From the cell containing the given text, extract its center point as (X, Y) coordinate. 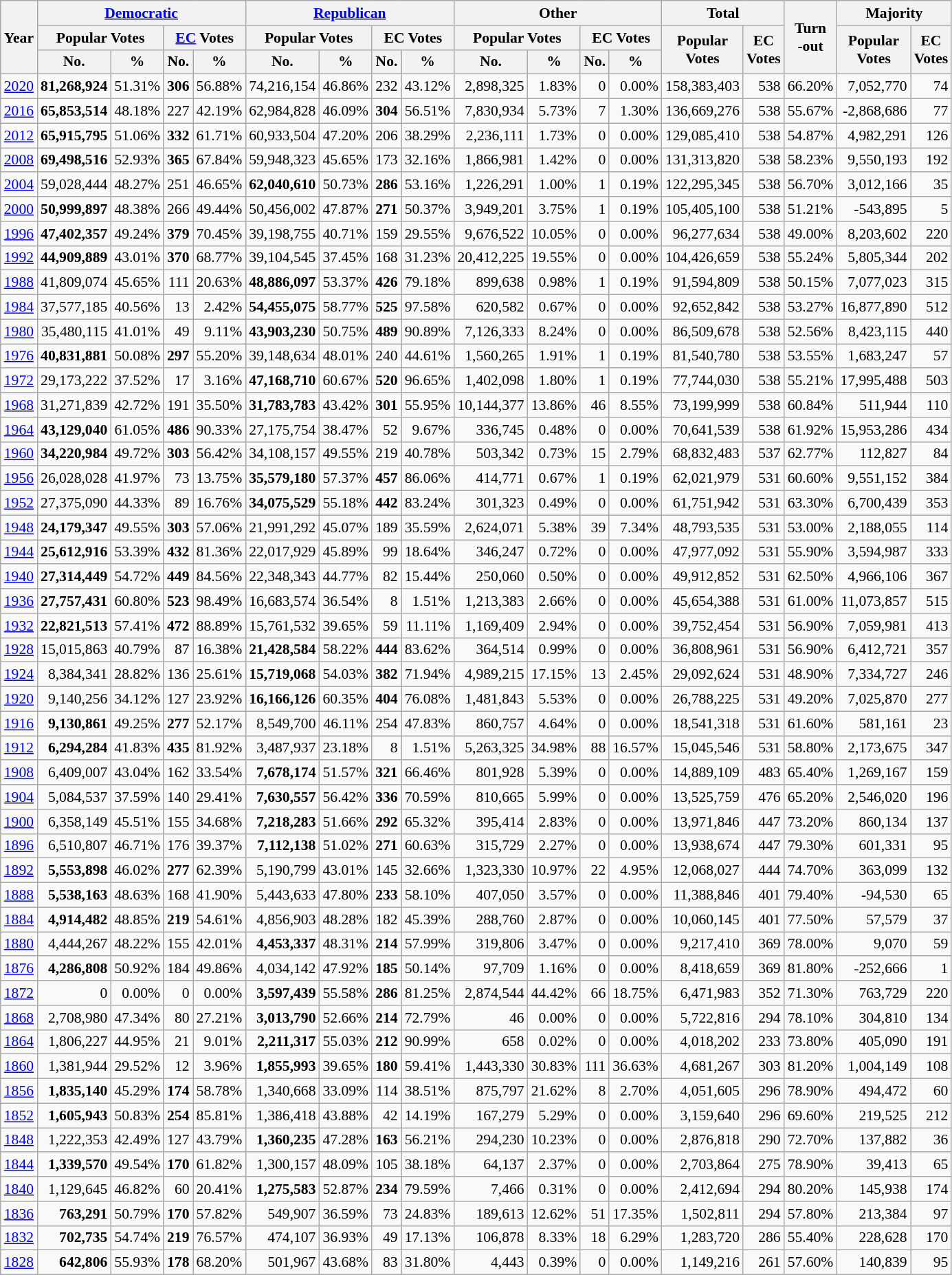
60.35% (345, 699)
520 (386, 381)
581,161 (873, 723)
801,928 (491, 773)
8,549,700 (282, 723)
81.80% (811, 969)
16,683,574 (282, 601)
1920 (19, 699)
0.72% (554, 552)
47,168,710 (282, 381)
39,104,545 (282, 258)
51.57% (345, 773)
1984 (19, 307)
55.40% (811, 1238)
202 (931, 258)
8,418,659 (702, 969)
0.49% (554, 503)
405,090 (873, 1042)
426 (386, 283)
365 (179, 160)
47.87% (345, 209)
70.59% (428, 797)
5.29% (554, 1115)
34.98% (554, 748)
3.75% (554, 209)
4,051,605 (702, 1091)
57,579 (873, 919)
62.77% (811, 454)
29.52% (137, 1067)
1856 (19, 1091)
56.21% (428, 1140)
23.18% (345, 748)
1,443,330 (491, 1067)
27,175,754 (282, 430)
4,989,215 (491, 675)
89 (179, 503)
0.98% (554, 283)
1.80% (554, 381)
1896 (19, 846)
37.59% (137, 797)
1884 (19, 919)
240 (386, 356)
7,218,283 (282, 822)
40.56% (137, 307)
44.77% (345, 577)
16.57% (635, 748)
96,277,634 (702, 234)
53.00% (811, 527)
3,013,790 (282, 1018)
2,874,544 (491, 993)
61.00% (811, 601)
71.94% (428, 675)
31,271,839 (74, 405)
1,560,265 (491, 356)
1916 (19, 723)
297 (179, 356)
1844 (19, 1165)
7,052,770 (873, 87)
0.48% (554, 430)
1.16% (554, 969)
2008 (19, 160)
189,613 (491, 1214)
Other (558, 13)
5,190,799 (282, 871)
6,412,721 (873, 650)
1,605,943 (74, 1115)
52.17% (220, 723)
261 (764, 1263)
10,144,377 (491, 405)
22 (595, 871)
162 (179, 773)
1892 (19, 871)
15.44% (428, 577)
48.18% (137, 111)
36.93% (345, 1238)
1.91% (554, 356)
8.24% (554, 331)
22,017,929 (282, 552)
73.20% (811, 822)
246 (931, 675)
180 (386, 1067)
49.00% (811, 234)
47.92% (345, 969)
17.35% (635, 1214)
2,624,071 (491, 527)
41,809,074 (74, 283)
2.37% (554, 1165)
42.01% (220, 944)
73.80% (811, 1042)
219,525 (873, 1115)
66.20% (811, 87)
407,050 (491, 895)
1,283,720 (702, 1238)
9,217,410 (702, 944)
35,480,115 (74, 331)
7,630,557 (282, 797)
9,551,152 (873, 479)
537 (764, 454)
2000 (19, 209)
83 (386, 1263)
37,577,185 (74, 307)
1956 (19, 479)
13.86% (554, 405)
382 (386, 675)
36 (931, 1140)
9,140,256 (74, 699)
54,455,075 (282, 307)
2.87% (554, 919)
74 (931, 87)
56.70% (811, 185)
9,130,861 (74, 723)
11,388,846 (702, 895)
Republican (349, 13)
1.42% (554, 160)
1,386,418 (282, 1115)
47.80% (345, 895)
7 (595, 111)
1860 (19, 1067)
104,426,659 (702, 258)
18.75% (635, 993)
50.75% (345, 331)
6,471,983 (702, 993)
50.83% (137, 1115)
2.66% (554, 601)
77 (931, 111)
346,247 (491, 552)
70.45% (220, 234)
43.79% (220, 1140)
57.80% (811, 1214)
86.06% (428, 479)
76.57% (220, 1238)
39,148,634 (282, 356)
167,279 (491, 1115)
32.16% (428, 160)
6.29% (635, 1238)
39 (595, 527)
2,188,055 (873, 527)
2.27% (554, 846)
50,999,897 (74, 209)
7,830,934 (491, 111)
78.10% (811, 1018)
26,028,028 (74, 479)
333 (931, 552)
3,597,439 (282, 993)
435 (179, 748)
60.60% (811, 479)
4.95% (635, 871)
1.73% (554, 135)
474,107 (282, 1238)
50.15% (811, 283)
3.96% (220, 1067)
57.82% (220, 1214)
23.92% (220, 699)
43,129,040 (74, 430)
8,423,115 (873, 331)
54.61% (220, 919)
80.20% (811, 1189)
1,481,843 (491, 699)
301,323 (491, 503)
4,018,202 (702, 1042)
-94,530 (873, 895)
449 (179, 577)
79.59% (428, 1189)
66.46% (428, 773)
136 (179, 675)
288,760 (491, 919)
80 (179, 1018)
5,553,898 (74, 871)
38.29% (428, 135)
2,708,980 (74, 1018)
31.23% (428, 258)
860,134 (873, 822)
87 (179, 650)
0.02% (554, 1042)
45.51% (137, 822)
49.54% (137, 1165)
1932 (19, 626)
29.55% (428, 234)
91,594,809 (702, 283)
1972 (19, 381)
43.12% (428, 87)
1,339,570 (74, 1165)
3,949,201 (491, 209)
83.62% (428, 650)
5 (931, 209)
43.04% (137, 773)
379 (179, 234)
4.64% (554, 723)
17,995,488 (873, 381)
54.03% (345, 675)
140,839 (873, 1263)
48.27% (137, 185)
15,719,068 (282, 675)
54.72% (137, 577)
8,384,341 (74, 675)
523 (179, 601)
24,179,347 (74, 527)
1.30% (635, 111)
294,230 (491, 1140)
44.33% (137, 503)
40,831,881 (74, 356)
511,944 (873, 405)
34,220,984 (74, 454)
33.54% (220, 773)
48.01% (345, 356)
55.20% (220, 356)
301 (386, 405)
2.45% (635, 675)
35,579,180 (282, 479)
266 (179, 209)
44,909,889 (74, 258)
129,085,410 (702, 135)
290 (764, 1140)
4,681,267 (702, 1067)
15,761,532 (282, 626)
62.39% (220, 871)
2016 (19, 111)
2004 (19, 185)
51.31% (137, 87)
21 (179, 1042)
1996 (19, 234)
8,203,602 (873, 234)
52.93% (137, 160)
58.80% (811, 748)
1,683,247 (873, 356)
106,878 (491, 1238)
184 (179, 969)
51.21% (811, 209)
899,638 (491, 283)
62,984,828 (282, 111)
4,856,903 (282, 919)
476 (764, 797)
0.99% (554, 650)
140 (179, 797)
72.70% (811, 1140)
59.41% (428, 1067)
494,472 (873, 1091)
1948 (19, 527)
4,444,267 (74, 944)
5,443,633 (282, 895)
7,126,333 (491, 331)
43.68% (345, 1263)
658 (491, 1042)
158,383,403 (702, 87)
81.92% (220, 748)
55.95% (428, 405)
6,358,149 (74, 822)
74.70% (811, 871)
228,628 (873, 1238)
1,806,227 (74, 1042)
53.55% (811, 356)
1940 (19, 577)
49.44% (220, 209)
5,722,816 (702, 1018)
68.20% (220, 1263)
185 (386, 969)
81.20% (811, 1067)
85.81% (220, 1115)
36.54% (345, 601)
9.01% (220, 1042)
1.00% (554, 185)
68,832,483 (702, 454)
336 (386, 797)
2.94% (554, 626)
60.84% (811, 405)
1,129,645 (74, 1189)
55.21% (811, 381)
131,313,820 (702, 160)
1,835,140 (74, 1091)
Turn-out (811, 37)
234 (386, 1189)
46.09% (345, 111)
-252,666 (873, 969)
64,137 (491, 1165)
55.93% (137, 1263)
57.37% (345, 479)
90.33% (220, 430)
763,291 (74, 1214)
1964 (19, 430)
62,021,979 (702, 479)
39,752,454 (702, 626)
1868 (19, 1018)
34,108,157 (282, 454)
26,788,225 (702, 699)
27.21% (220, 1018)
2012 (19, 135)
16.76% (220, 503)
275 (764, 1165)
134 (931, 1018)
108 (931, 1067)
4,966,106 (873, 577)
7,334,727 (873, 675)
1904 (19, 797)
55.18% (345, 503)
79.30% (811, 846)
25,612,916 (74, 552)
52.56% (811, 331)
2,876,818 (702, 1140)
105,405,100 (702, 209)
319,806 (491, 944)
27,375,090 (74, 503)
5,084,537 (74, 797)
370 (179, 258)
483 (764, 773)
60.63% (428, 846)
57.99% (428, 944)
34.68% (220, 822)
1924 (19, 675)
47.83% (428, 723)
90.89% (428, 331)
6,510,807 (74, 846)
112,827 (873, 454)
84.56% (220, 577)
81,540,780 (702, 356)
145 (386, 871)
40.79% (137, 650)
38.47% (345, 430)
67.84% (220, 160)
2,546,020 (873, 797)
1992 (19, 258)
44.61% (428, 356)
1968 (19, 405)
57.06% (220, 527)
50.79% (137, 1214)
525 (386, 307)
39,198,755 (282, 234)
12.62% (554, 1214)
2020 (19, 87)
33.09% (345, 1091)
321 (386, 773)
90.99% (428, 1042)
1880 (19, 944)
57 (931, 356)
84 (931, 454)
10.23% (554, 1140)
810,665 (491, 797)
501,967 (282, 1263)
45.07% (345, 527)
12,068,027 (702, 871)
2.70% (635, 1091)
515 (931, 601)
52.87% (345, 1189)
5.38% (554, 527)
43.42% (345, 405)
702,735 (74, 1238)
76.08% (428, 699)
173 (386, 160)
44.42% (554, 993)
98.49% (220, 601)
82 (386, 577)
9,676,522 (491, 234)
43,903,230 (282, 331)
60,933,504 (282, 135)
49,912,852 (702, 577)
49.25% (137, 723)
47,977,092 (702, 552)
0.39% (554, 1263)
601,331 (873, 846)
352 (764, 993)
182 (386, 919)
1936 (19, 601)
5,538,163 (74, 895)
Year (19, 37)
38.18% (428, 1165)
304,810 (873, 1018)
79.40% (811, 895)
7,077,023 (873, 283)
40.71% (345, 234)
353 (931, 503)
53.16% (428, 185)
39,413 (873, 1165)
57.41% (137, 626)
620,582 (491, 307)
49.24% (137, 234)
2,211,317 (282, 1042)
13,525,759 (702, 797)
11.11% (428, 626)
3,487,937 (282, 748)
7,059,981 (873, 626)
3.57% (554, 895)
50.73% (345, 185)
58.23% (811, 160)
50.14% (428, 969)
7,678,174 (282, 773)
36.59% (345, 1214)
45.39% (428, 919)
62.50% (811, 577)
20,412,225 (491, 258)
5.39% (554, 773)
457 (386, 479)
15,045,546 (702, 748)
51.06% (137, 135)
39.37% (220, 846)
72.79% (428, 1018)
20.41% (220, 1189)
489 (386, 331)
Majority (894, 13)
56.88% (220, 87)
189 (386, 527)
42.72% (137, 405)
306 (179, 87)
0.31% (554, 1189)
1852 (19, 1115)
15 (595, 454)
47,402,357 (74, 234)
37.45% (345, 258)
10,060,145 (702, 919)
7,025,870 (873, 699)
35.59% (428, 527)
18 (595, 1238)
69,498,516 (74, 160)
763,729 (873, 993)
363,099 (873, 871)
86,509,678 (702, 331)
4,914,482 (74, 919)
1912 (19, 748)
49.86% (220, 969)
61.82% (220, 1165)
292 (386, 822)
35.50% (220, 405)
62,040,610 (282, 185)
61.71% (220, 135)
46.11% (345, 723)
63.30% (811, 503)
81,268,924 (74, 87)
1928 (19, 650)
1,004,149 (873, 1067)
81.36% (220, 552)
68.77% (220, 258)
1,502,811 (702, 1214)
384 (931, 479)
54.87% (811, 135)
50.37% (428, 209)
1,226,291 (491, 185)
2.42% (220, 307)
18.64% (428, 552)
16.38% (220, 650)
1,275,583 (282, 1189)
61.92% (811, 430)
52 (386, 430)
22,821,513 (74, 626)
18,541,318 (702, 723)
2,898,325 (491, 87)
49.72% (137, 454)
1,381,944 (74, 1067)
4,034,142 (282, 969)
136,669,276 (702, 111)
47.28% (345, 1140)
60.80% (137, 601)
43.88% (345, 1115)
1976 (19, 356)
48.38% (137, 209)
41.83% (137, 748)
81.25% (428, 993)
27,314,449 (74, 577)
7,466 (491, 1189)
1,866,981 (491, 160)
61.05% (137, 430)
1,855,993 (282, 1067)
1908 (19, 773)
65.20% (811, 797)
99 (386, 552)
145,938 (873, 1189)
232 (386, 87)
5.99% (554, 797)
357 (931, 650)
2,173,675 (873, 748)
21,991,292 (282, 527)
73,199,999 (702, 405)
53.37% (345, 283)
549,907 (282, 1214)
105 (386, 1165)
642,806 (74, 1263)
8.33% (554, 1238)
21,428,584 (282, 650)
51.66% (345, 822)
5.53% (554, 699)
69.60% (811, 1115)
14.19% (428, 1115)
92,652,842 (702, 307)
35 (931, 185)
97,709 (491, 969)
1900 (19, 822)
13,971,846 (702, 822)
5.73% (554, 111)
74,216,154 (282, 87)
442 (386, 503)
192 (931, 160)
48.28% (345, 919)
30.83% (554, 1067)
48.31% (345, 944)
1,323,330 (491, 871)
440 (931, 331)
65.32% (428, 822)
50.92% (137, 969)
29,173,222 (74, 381)
315 (931, 283)
6,294,284 (74, 748)
1,222,353 (74, 1140)
1872 (19, 993)
55.24% (811, 258)
7.34% (635, 527)
58.22% (345, 650)
96.65% (428, 381)
37 (931, 919)
27,757,431 (74, 601)
65,853,514 (74, 111)
65.40% (811, 773)
19.55% (554, 258)
17.15% (554, 675)
1.83% (554, 87)
8.55% (635, 405)
3,594,987 (873, 552)
1864 (19, 1042)
0.50% (554, 577)
22,348,343 (282, 577)
46.02% (137, 871)
Total (723, 13)
78.00% (811, 944)
88 (595, 748)
2,703,864 (702, 1165)
51 (595, 1214)
77.50% (811, 919)
2,236,111 (491, 135)
13.75% (220, 479)
-543,895 (873, 209)
55.58% (345, 993)
122,295,345 (702, 185)
1944 (19, 552)
860,757 (491, 723)
5,263,325 (491, 748)
48.85% (137, 919)
46.65% (220, 185)
11,073,857 (873, 601)
1980 (19, 331)
4,286,808 (74, 969)
486 (179, 430)
3.16% (220, 381)
57.60% (811, 1263)
48,886,097 (282, 283)
48.63% (137, 895)
53.27% (811, 307)
14,889,109 (702, 773)
250,060 (491, 577)
61,751,942 (702, 503)
52.66% (345, 1018)
1,169,409 (491, 626)
70,641,539 (702, 430)
5,805,344 (873, 258)
17 (179, 381)
137,882 (873, 1140)
9,550,193 (873, 160)
56.51% (428, 111)
251 (179, 185)
2,412,694 (702, 1189)
50,456,002 (282, 209)
7,112,138 (282, 846)
3,012,166 (873, 185)
79.18% (428, 283)
46.71% (137, 846)
45.29% (137, 1091)
315,729 (491, 846)
24.83% (428, 1214)
71.30% (811, 993)
15,015,863 (74, 650)
1988 (19, 283)
1,402,098 (491, 381)
3.47% (554, 944)
32.66% (428, 871)
1960 (19, 454)
16,166,126 (282, 699)
49.20% (811, 699)
1888 (19, 895)
227 (179, 111)
47.20% (345, 135)
41.90% (220, 895)
1836 (19, 1214)
20.63% (220, 283)
45.89% (345, 552)
48,793,535 (702, 527)
55.67% (811, 111)
432 (179, 552)
77,744,030 (702, 381)
12 (179, 1067)
46.82% (137, 1189)
40.78% (428, 454)
47.34% (137, 1018)
48.90% (811, 675)
59,028,444 (74, 185)
37.52% (137, 381)
1876 (19, 969)
404 (386, 699)
16,877,890 (873, 307)
1,360,235 (282, 1140)
83.24% (428, 503)
512 (931, 307)
367 (931, 577)
31.80% (428, 1263)
1952 (19, 503)
50.08% (137, 356)
434 (931, 430)
97.58% (428, 307)
25.61% (220, 675)
55.90% (811, 552)
54.74% (137, 1238)
304 (386, 111)
6,409,007 (74, 773)
88.89% (220, 626)
65,915,795 (74, 135)
58.77% (345, 307)
137 (931, 822)
58.10% (428, 895)
13,938,674 (702, 846)
29.41% (220, 797)
163 (386, 1140)
66 (595, 993)
395,414 (491, 822)
126 (931, 135)
42.19% (220, 111)
38.51% (428, 1091)
28.82% (137, 675)
61.60% (811, 723)
21.62% (554, 1091)
45,654,388 (702, 601)
1,269,167 (873, 773)
44.95% (137, 1042)
10.97% (554, 871)
213,384 (873, 1214)
472 (179, 626)
41.01% (137, 331)
31,783,783 (282, 405)
1848 (19, 1140)
53.39% (137, 552)
9,070 (873, 944)
336,745 (491, 430)
97 (931, 1214)
332 (179, 135)
46.86% (345, 87)
48.22% (137, 944)
29,092,624 (702, 675)
60.67% (345, 381)
58.78% (220, 1091)
4,443 (491, 1263)
51.02% (345, 846)
10.05% (554, 234)
6,700,439 (873, 503)
Democratic (142, 13)
9.11% (220, 331)
4,982,291 (873, 135)
196 (931, 797)
0.73% (554, 454)
1832 (19, 1238)
1828 (19, 1263)
178 (179, 1263)
1,300,157 (282, 1165)
2.83% (554, 822)
176 (179, 846)
206 (386, 135)
15,953,286 (873, 430)
1,340,668 (282, 1091)
-2,868,686 (873, 111)
41.97% (137, 479)
23 (931, 723)
503,342 (491, 454)
1,149,216 (702, 1263)
36,808,961 (702, 650)
9.67% (428, 430)
36.63% (635, 1067)
2.79% (635, 454)
347 (931, 748)
34.12% (137, 699)
17.13% (428, 1238)
414,771 (491, 479)
364,514 (491, 650)
55.03% (345, 1042)
132 (931, 871)
1840 (19, 1189)
875,797 (491, 1091)
42 (386, 1115)
42.49% (137, 1140)
3,159,640 (702, 1115)
34,075,529 (282, 503)
59,948,323 (282, 160)
48.09% (345, 1165)
503 (931, 381)
4,453,337 (282, 944)
110 (931, 405)
413 (931, 626)
1,213,383 (491, 601)
